Return (x, y) of the center of cell containing provided text 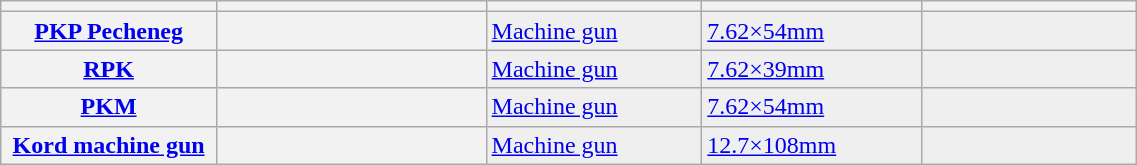
PKP Pecheneg (109, 31)
PKM (109, 107)
12.7×108mm (812, 145)
7.62×39mm (812, 69)
Kord machine gun (109, 145)
RPK (109, 69)
